Output the [x, y] coordinate of the center of the cell containing the given text.  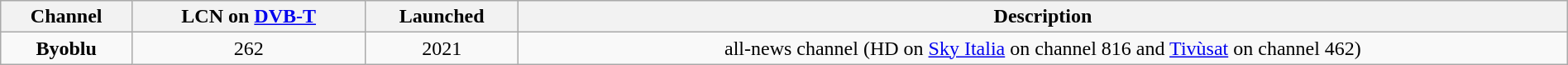
2021 [442, 48]
Channel [66, 17]
262 [249, 48]
all-news channel (HD on Sky Italia on channel 816 and Tivùsat on channel 462) [1044, 48]
Byoblu [66, 48]
Launched [442, 17]
LCN on DVB-T [249, 17]
Description [1044, 17]
